Identify which cell holds the provided text, then report its [X, Y] central coordinate. 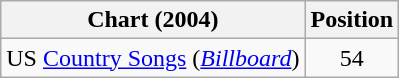
Position [352, 20]
54 [352, 58]
Chart (2004) [153, 20]
US Country Songs (Billboard) [153, 58]
